Scan for the cell matching the given text and deliver its [X, Y] coordinate at center. 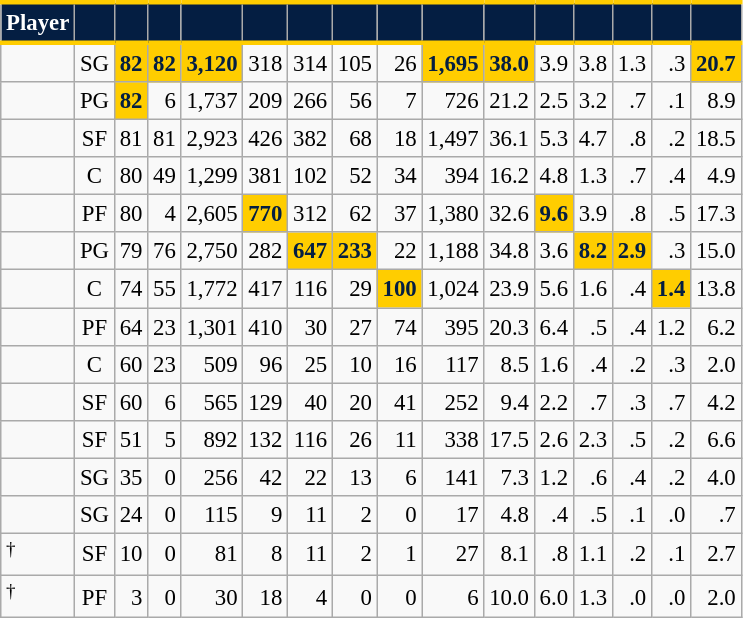
16 [400, 364]
68 [354, 139]
3.2 [592, 101]
5 [164, 439]
8.9 [716, 101]
79 [130, 251]
2,605 [212, 214]
7 [400, 101]
49 [164, 176]
17.5 [509, 439]
381 [266, 176]
266 [310, 101]
1 [400, 554]
892 [212, 439]
35 [130, 477]
1,737 [212, 101]
132 [266, 439]
2,923 [212, 139]
1,772 [212, 289]
20.3 [509, 327]
256 [212, 477]
9 [266, 515]
4.9 [716, 176]
51 [130, 439]
Player [38, 22]
394 [453, 176]
3 [130, 596]
8 [266, 554]
1.4 [672, 289]
9.4 [509, 402]
20 [354, 402]
338 [453, 439]
6.4 [554, 327]
647 [310, 251]
2,750 [212, 251]
3.6 [554, 251]
2.5 [554, 101]
2.9 [632, 251]
1.1 [592, 554]
726 [453, 101]
252 [453, 402]
1,695 [453, 62]
2.6 [554, 439]
37 [400, 214]
8.2 [592, 251]
141 [453, 477]
62 [354, 214]
117 [453, 364]
24 [130, 515]
2.2 [554, 402]
102 [310, 176]
7.3 [509, 477]
1,299 [212, 176]
18.5 [716, 139]
25 [310, 364]
4.0 [716, 477]
1,188 [453, 251]
382 [310, 139]
52 [354, 176]
1,380 [453, 214]
410 [266, 327]
6.2 [716, 327]
312 [310, 214]
42 [266, 477]
770 [266, 214]
115 [212, 515]
2.7 [716, 554]
15.0 [716, 251]
17 [453, 515]
32.6 [509, 214]
3.8 [592, 62]
5.3 [554, 139]
129 [266, 402]
105 [354, 62]
8.5 [509, 364]
1,301 [212, 327]
5.6 [554, 289]
29 [354, 289]
13.8 [716, 289]
23.9 [509, 289]
565 [212, 402]
426 [266, 139]
13 [354, 477]
64 [130, 327]
100 [400, 289]
55 [164, 289]
40 [310, 402]
10.0 [509, 596]
.6 [592, 477]
314 [310, 62]
2.3 [592, 439]
282 [266, 251]
509 [212, 364]
318 [266, 62]
209 [266, 101]
34.8 [509, 251]
1,497 [453, 139]
38.0 [509, 62]
56 [354, 101]
233 [354, 251]
17.3 [716, 214]
76 [164, 251]
21.2 [509, 101]
417 [266, 289]
395 [453, 327]
6.0 [554, 596]
20.7 [716, 62]
1,024 [453, 289]
41 [400, 402]
8.1 [509, 554]
4.2 [716, 402]
6.6 [716, 439]
34 [400, 176]
36.1 [509, 139]
16.2 [509, 176]
4.7 [592, 139]
96 [266, 364]
3,120 [212, 62]
9.6 [554, 214]
